From the cell containing the given text, extract its center point as [X, Y] coordinate. 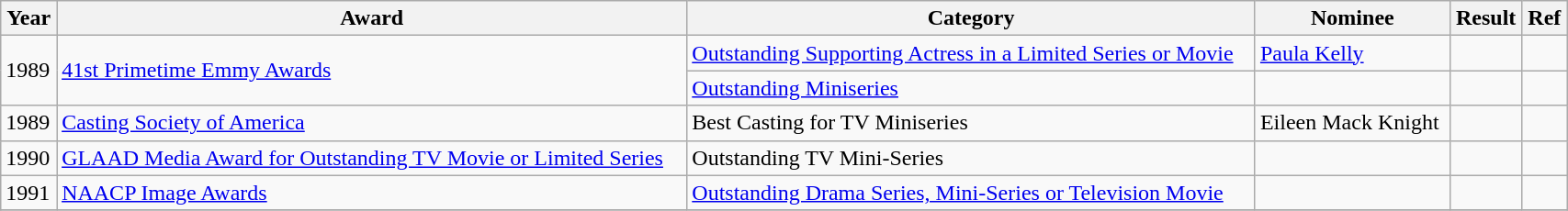
1990 [29, 158]
Eileen Mack Knight [1352, 123]
Result [1486, 18]
Outstanding Miniseries [972, 88]
Outstanding Supporting Actress in a Limited Series or Movie [972, 53]
Casting Society of America [372, 123]
Nominee [1352, 18]
Award [372, 18]
Category [972, 18]
41st Primetime Emmy Awards [372, 71]
Paula Kelly [1352, 53]
Year [29, 18]
GLAAD Media Award for Outstanding TV Movie or Limited Series [372, 158]
NAACP Image Awards [372, 193]
Outstanding TV Mini-Series [972, 158]
Ref [1545, 18]
Best Casting for TV Miniseries [972, 123]
Outstanding Drama Series, Mini-Series or Television Movie [972, 193]
1991 [29, 193]
